Provide the [x, y] coordinate of the cell's center where the given text is located.  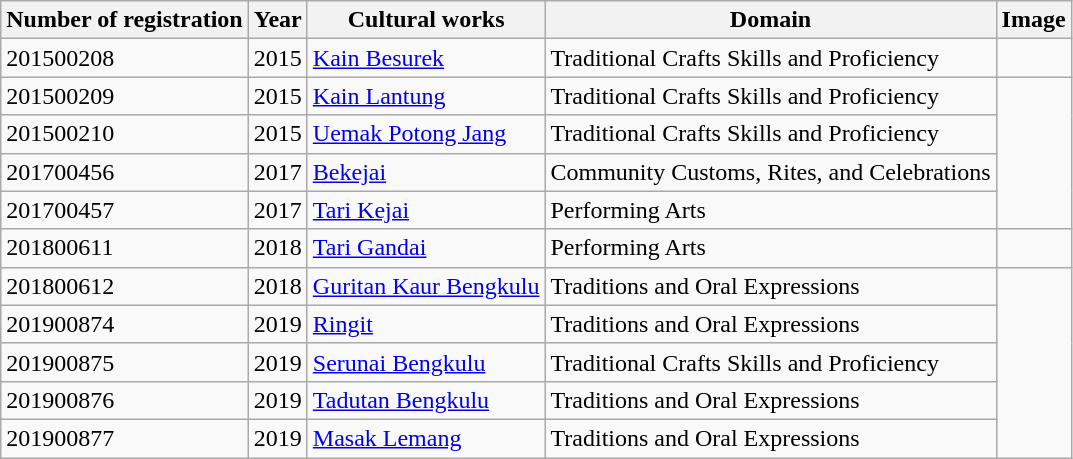
Cultural works [426, 20]
201500208 [124, 58]
201900874 [124, 324]
Kain Lantung [426, 96]
Masak Lemang [426, 438]
Kain Besurek [426, 58]
201500209 [124, 96]
201900875 [124, 362]
Guritan Kaur Bengkulu [426, 286]
Image [1034, 20]
201700457 [124, 210]
Uemak Potong Jang [426, 134]
201900877 [124, 438]
Year [278, 20]
201800612 [124, 286]
Community Customs, Rites, and Celebrations [770, 172]
201800611 [124, 248]
Domain [770, 20]
Tadutan Bengkulu [426, 400]
201500210 [124, 134]
Tari Gandai [426, 248]
Tari Kejai [426, 210]
Number of registration [124, 20]
201700456 [124, 172]
Bekejai [426, 172]
Serunai Bengkulu [426, 362]
201900876 [124, 400]
Ringit [426, 324]
